From the cell containing the given text, extract its center point as [X, Y] coordinate. 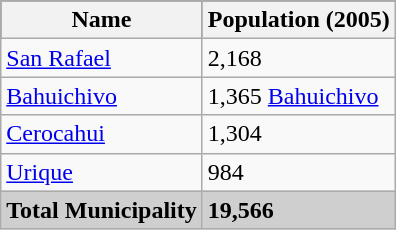
Name [102, 20]
Population (2005) [298, 20]
19,566 [298, 210]
1,365 Bahuichivo [298, 96]
Bahuichivo [102, 96]
Cerocahui [102, 134]
Urique [102, 172]
1,304 [298, 134]
2,168 [298, 58]
Total Municipality [102, 210]
San Rafael [102, 58]
984 [298, 172]
